Output the (x, y) coordinate of the center of the cell containing the given text.  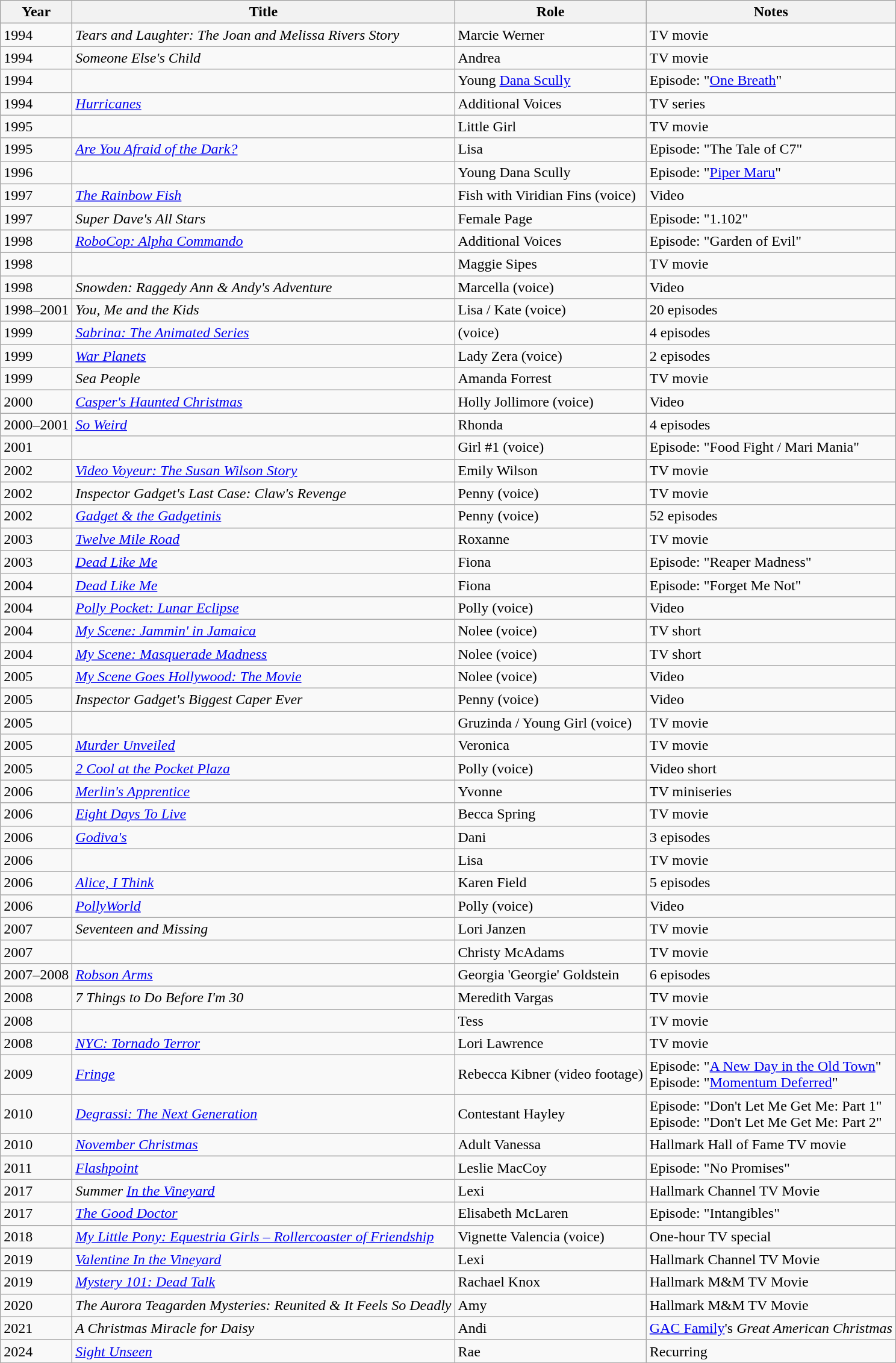
Episode: "Forget Me Not" (771, 585)
2024 (36, 1351)
The Rainbow Fish (264, 195)
6 episodes (771, 975)
Andrea (550, 58)
Lori Lawrence (550, 1044)
Super Dave's All Stars (264, 218)
2009 (36, 1074)
Someone Else's Child (264, 58)
Marcella (voice) (550, 287)
Rhonda (550, 425)
Contestant Hayley (550, 1114)
Roxanne (550, 539)
War Planets (264, 356)
Elisabeth McLaren (550, 1214)
Leslie MacCoy (550, 1168)
Christy McAdams (550, 952)
Robson Arms (264, 975)
Alice, I Think (264, 883)
Episode: "The Tale of C7" (771, 149)
Gadget & the Gadgetinis (264, 516)
Becca Spring (550, 814)
Valentine In the Vineyard (264, 1259)
My Scene: Jammin' in Jamaica (264, 631)
Lori Janzen (550, 929)
Inspector Gadget's Last Case: Claw's Revenge (264, 493)
Hallmark Hall of Fame TV movie (771, 1145)
Twelve Mile Road (264, 539)
PollyWorld (264, 906)
Episode: "Intangibles" (771, 1214)
Episode: "Piper Maru" (771, 172)
Episode: "1.102" (771, 218)
Mystery 101: Dead Talk (264, 1282)
Georgia 'Georgie' Goldstein (550, 975)
Gruzinda / Young Girl (voice) (550, 723)
Adult Vanessa (550, 1145)
2018 (36, 1237)
Girl #1 (voice) (550, 448)
5 episodes (771, 883)
Female Page (550, 218)
Lady Zera (voice) (550, 356)
2 episodes (771, 356)
2021 (36, 1328)
Flashpoint (264, 1168)
Yvonne (550, 791)
The Good Doctor (264, 1214)
Lisa / Kate (voice) (550, 310)
Episode: "A New Day in the Old Town"Episode: "Momentum Deferred" (771, 1074)
Rae (550, 1351)
Snowden: Raggedy Ann & Andy's Adventure (264, 287)
Maggie Sipes (550, 264)
TV series (771, 104)
Amy (550, 1305)
My Scene: Masquerade Madness (264, 653)
Casper's Haunted Christmas (264, 402)
Polly Pocket: Lunar Eclipse (264, 608)
Emily Wilson (550, 470)
Vignette Valencia (voice) (550, 1237)
Rebecca Kibner (video footage) (550, 1074)
Veronica (550, 746)
Episode: "One Breath" (771, 81)
NYC: Tornado Terror (264, 1044)
Episode: "Garden of Evil" (771, 241)
Year (36, 12)
Recurring (771, 1351)
3 episodes (771, 837)
Tess (550, 1021)
GAC Family's Great American Christmas (771, 1328)
Rachael Knox (550, 1282)
2011 (36, 1168)
One-hour TV special (771, 1237)
2000–2001 (36, 425)
Andi (550, 1328)
A Christmas Miracle for Daisy (264, 1328)
Little Girl (550, 126)
2007–2008 (36, 975)
My Scene Goes Hollywood: The Movie (264, 677)
Degrassi: The Next Generation (264, 1114)
Amanda Forrest (550, 379)
Holly Jollimore (voice) (550, 402)
Summer In the Vineyard (264, 1191)
52 episodes (771, 516)
Sea People (264, 379)
Tears and Laughter: The Joan and Melissa Rivers Story (264, 35)
You, Me and the Kids (264, 310)
(voice) (550, 333)
Episode: "Don't Let Me Get Me: Part 1"Episode: "Don't Let Me Get Me: Part 2" (771, 1114)
1996 (36, 172)
Murder Unveiled (264, 746)
Eight Days To Live (264, 814)
TV miniseries (771, 791)
7 Things to Do Before I'm 30 (264, 997)
Marcie Werner (550, 35)
Inspector Gadget's Biggest Caper Ever (264, 700)
RoboCop: Alpha Commando (264, 241)
Are You Afraid of the Dark? (264, 149)
November Christmas (264, 1145)
Meredith Vargas (550, 997)
Episode: "No Promises" (771, 1168)
Episode: "Reaper Madness" (771, 562)
The Aurora Teagarden Mysteries: Reunited & It Feels So Deadly (264, 1305)
Hurricanes (264, 104)
Godiva's (264, 837)
Episode: "Food Fight / Mari Mania" (771, 448)
1998–2001 (36, 310)
2 Cool at the Pocket Plaza (264, 769)
Sabrina: The Animated Series (264, 333)
Merlin's Apprentice (264, 791)
Fringe (264, 1074)
Video short (771, 769)
My Little Pony: Equestria Girls – Rollercoaster of Friendship (264, 1237)
20 episodes (771, 310)
Karen Field (550, 883)
Video Voyeur: The Susan Wilson Story (264, 470)
2000 (36, 402)
2001 (36, 448)
Notes (771, 12)
Sight Unseen (264, 1351)
So Weird (264, 425)
Role (550, 12)
2020 (36, 1305)
Fish with Viridian Fins (voice) (550, 195)
Seventeen and Missing (264, 929)
Dani (550, 837)
Title (264, 12)
